Return [x, y] of the center of cell containing provided text 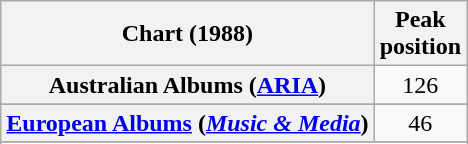
Australian Albums (ARIA) [188, 85]
European Albums (Music & Media) [188, 123]
Chart (1988) [188, 34]
46 [420, 123]
126 [420, 85]
Peakposition [420, 34]
